Detect which cell encompasses the target text, then output its [X, Y] center coordinate. 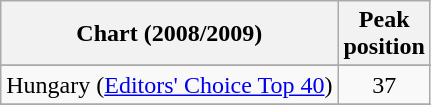
Chart (2008/2009) [170, 34]
Hungary (Editors' Choice Top 40) [170, 85]
37 [384, 85]
Peakposition [384, 34]
